Capture the cell that displays the provided text and extract its (X, Y) central coordinate. 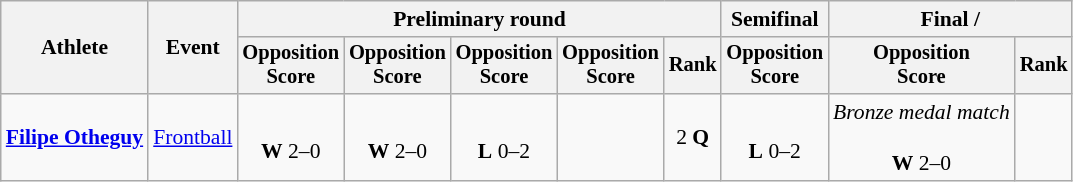
Filipe Otheguy (74, 138)
Frontball (192, 138)
2 Q (693, 138)
Final / (950, 19)
Preliminary round (479, 19)
Bronze medal matchW 2–0 (922, 138)
Semifinal (774, 19)
Event (192, 48)
Athlete (74, 48)
